Find where the given text appears and provide that cell's center as [x, y] coordinate. 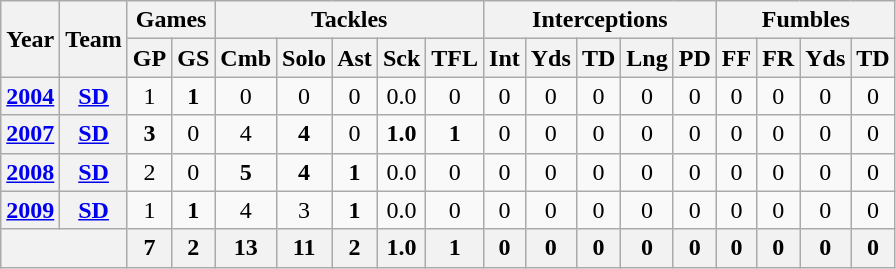
Team [94, 39]
Cmb [246, 58]
Fumbles [806, 20]
Solo [304, 58]
13 [246, 248]
5 [246, 172]
Int [505, 58]
Tackles [350, 20]
GP [149, 58]
FF [736, 58]
2008 [30, 172]
2004 [30, 96]
GS [194, 58]
FR [778, 58]
7 [149, 248]
Lng [647, 58]
Sck [401, 58]
2007 [30, 134]
Year [30, 39]
TFL [455, 58]
11 [304, 248]
Interceptions [600, 20]
Ast [355, 58]
2009 [30, 210]
Games [170, 20]
PD [694, 58]
